Locate the cell with the specified text and output its [X, Y] center coordinate. 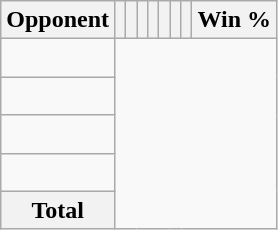
Win % [234, 20]
Opponent [58, 20]
Total [58, 210]
